Extract the [x, y] coordinate from the center of the cell holding the provided text.  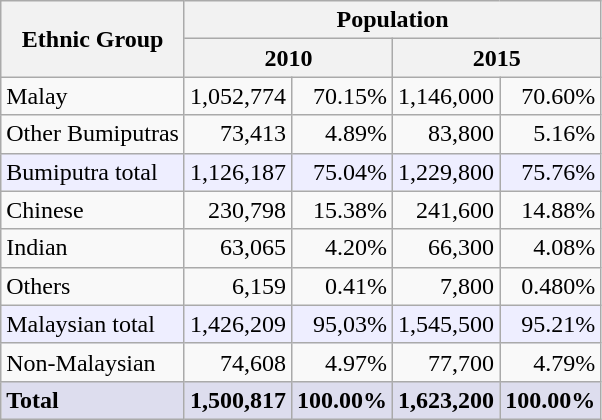
Bumiputra total [93, 172]
241,600 [446, 210]
Ethnic Group [93, 39]
1,229,800 [446, 172]
1,126,187 [238, 172]
4.97% [342, 362]
95.21% [550, 324]
77,700 [446, 362]
Other Bumiputras [93, 134]
2010 [288, 58]
4.08% [550, 248]
4.89% [342, 134]
6,159 [238, 286]
0.480% [550, 286]
Indian [93, 248]
Non-Malaysian [93, 362]
1,623,200 [446, 400]
14.88% [550, 210]
83,800 [446, 134]
4.20% [342, 248]
1,500,817 [238, 400]
75.76% [550, 172]
2015 [497, 58]
1,052,774 [238, 96]
Malay [93, 96]
15.38% [342, 210]
7,800 [446, 286]
0.41% [342, 286]
Chinese [93, 210]
73,413 [238, 134]
70.15% [342, 96]
70.60% [550, 96]
Population [392, 20]
1,545,500 [446, 324]
1,426,209 [238, 324]
Total [93, 400]
63,065 [238, 248]
1,146,000 [446, 96]
95,03% [342, 324]
4.79% [550, 362]
5.16% [550, 134]
66,300 [446, 248]
Malaysian total [93, 324]
74,608 [238, 362]
230,798 [238, 210]
75.04% [342, 172]
Others [93, 286]
